Capture the cell that displays the provided text and extract its [x, y] central coordinate. 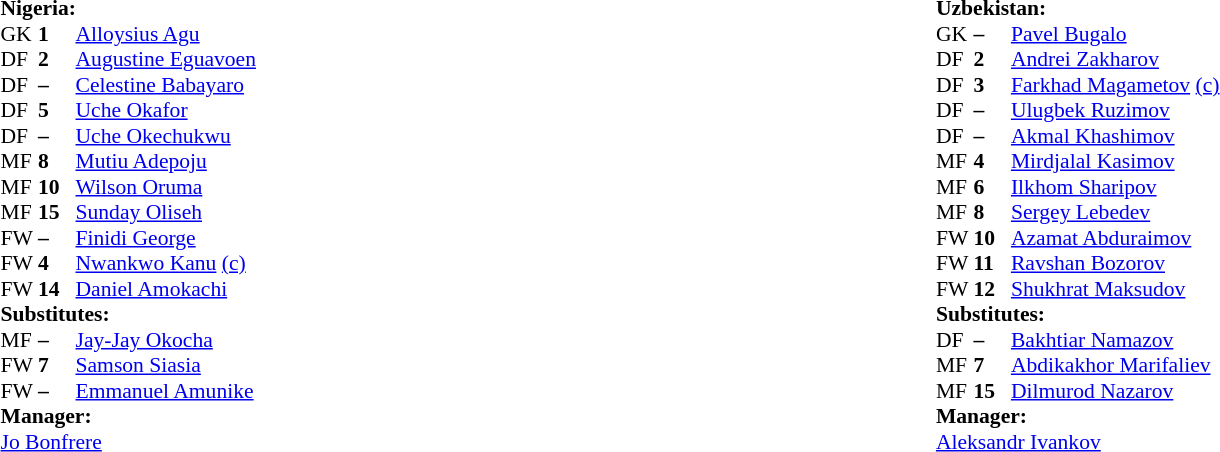
Pavel Bugalo [1116, 34]
Azamat Abduraimov [1116, 238]
Ilkhom Sharipov [1116, 187]
12 [992, 289]
Alloysius Agu [166, 34]
Uche Okechukwu [166, 136]
Dilmurod Nazarov [1116, 391]
5 [57, 111]
Uche Okafor [166, 111]
Wilson Oruma [166, 187]
Mutiu Adepoju [166, 161]
Sergey Lebedev [1116, 213]
Jay-Jay Okocha [166, 340]
14 [57, 289]
Nwankwo Kanu (c) [166, 263]
Sunday Oliseh [166, 213]
Bakhtiar Namazov [1116, 340]
1 [57, 34]
Ravshan Bozorov [1116, 263]
Shukhrat Maksudov [1116, 289]
Andrei Zakharov [1116, 59]
3 [992, 85]
Mirdjalal Kasimov [1116, 161]
Samson Siasia [166, 365]
6 [992, 187]
11 [992, 263]
Finidi George [166, 238]
Farkhad Magametov (c) [1116, 85]
Daniel Amokachi [166, 289]
Celestine Babayaro [166, 85]
Abdikakhor Marifaliev [1116, 365]
Ulugbek Ruzimov [1116, 111]
Emmanuel Amunike [166, 391]
Augustine Eguavoen [166, 59]
Akmal Khashimov [1116, 136]
